Pinpoint the cell where the given text exists, returning its (x, y) midpoint coordinate. 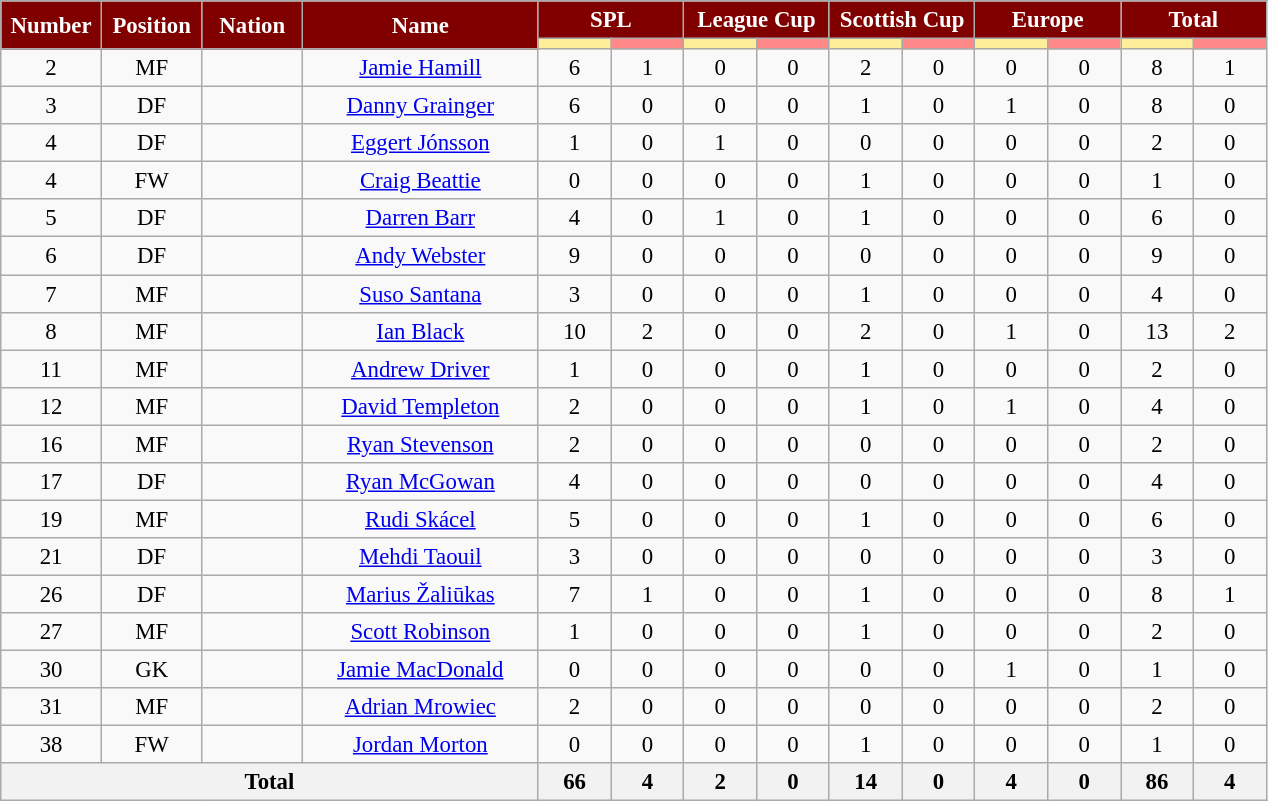
Ian Black (421, 331)
League Cup (757, 20)
Andrew Driver (421, 369)
Scott Robinson (421, 632)
26 (52, 594)
Adrian Mrowiec (421, 707)
Darren Barr (421, 219)
SPL (611, 20)
Scottish Cup (902, 20)
Jamie MacDonald (421, 670)
38 (52, 745)
GK (152, 670)
31 (52, 707)
Jordan Morton (421, 745)
Name (421, 25)
Rudi Skácel (421, 519)
Nation (252, 25)
Ryan McGowan (421, 482)
66 (574, 782)
86 (1156, 782)
Eggert Jónsson (421, 143)
Ryan Stevenson (421, 444)
19 (52, 519)
Number (52, 25)
13 (1156, 331)
16 (52, 444)
Position (152, 25)
Mehdi Taouil (421, 557)
21 (52, 557)
17 (52, 482)
14 (866, 782)
Andy Webster (421, 256)
David Templeton (421, 406)
10 (574, 331)
12 (52, 406)
Europe (1048, 20)
11 (52, 369)
Danny Grainger (421, 106)
Jamie Hamill (421, 68)
27 (52, 632)
30 (52, 670)
Marius Žaliūkas (421, 594)
Suso Santana (421, 294)
Craig Beattie (421, 181)
